Determine the [x, y] coordinate at the center of the cell enclosing the given text.  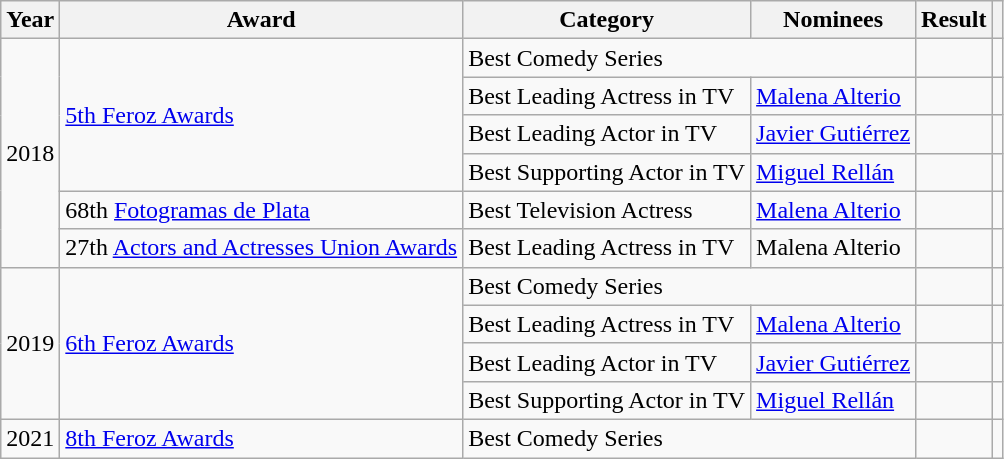
2021 [30, 438]
Year [30, 20]
Nominees [834, 20]
Award [262, 20]
5th Feroz Awards [262, 115]
2019 [30, 343]
68th Fotogramas de Plata [262, 210]
Best Television Actress [607, 210]
6th Feroz Awards [262, 343]
27th Actors and Actresses Union Awards [262, 248]
8th Feroz Awards [262, 438]
Result [954, 20]
2018 [30, 153]
Category [607, 20]
